Capture the cell that displays the provided text and extract its [x, y] central coordinate. 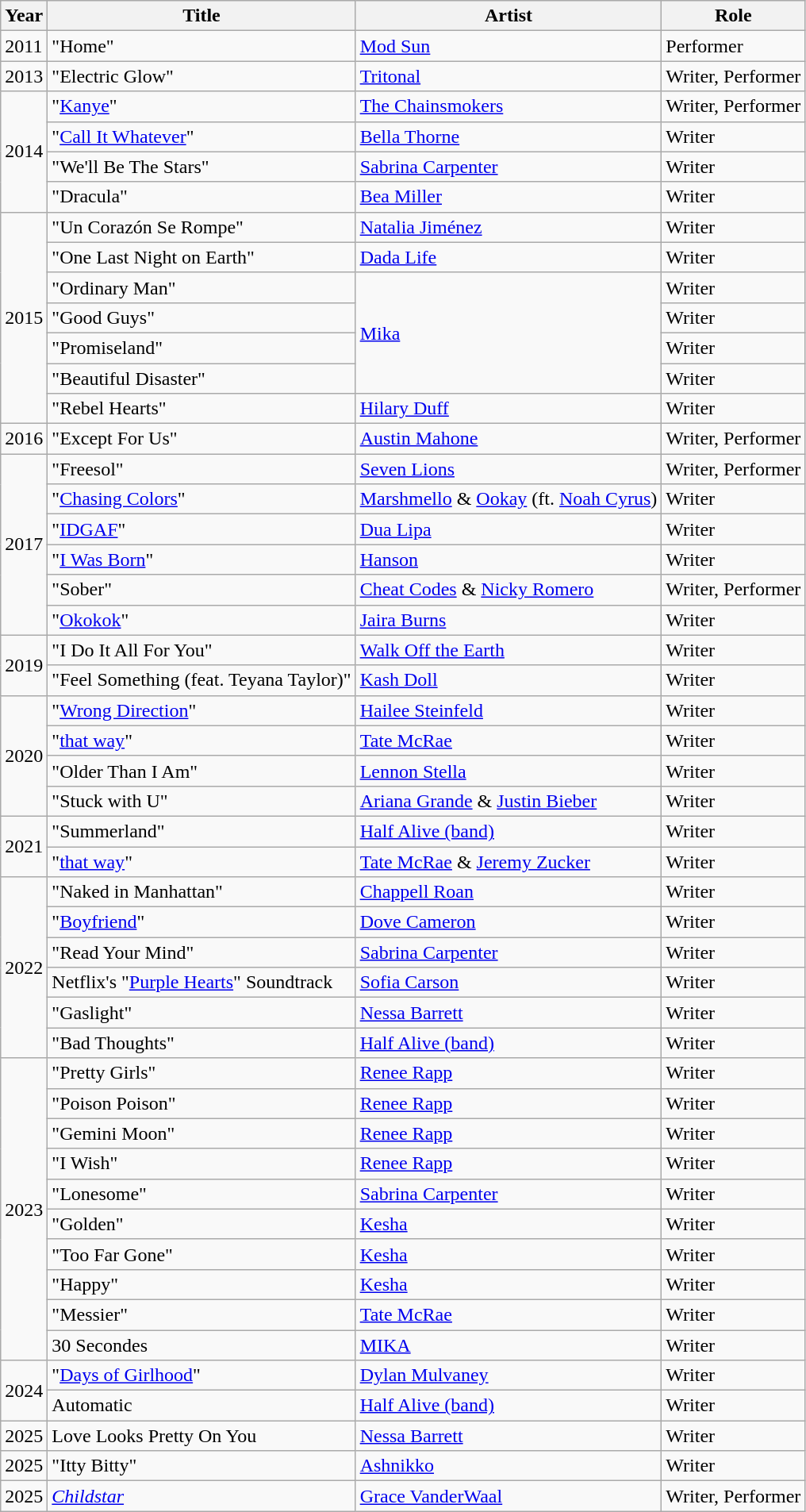
30 Secondes [201, 1345]
Performer [733, 46]
Ariana Grande & Justin Bieber [509, 801]
"Golden" [201, 1224]
Year [24, 16]
Automatic [201, 1406]
"Home" [201, 46]
"Ordinary Man" [201, 287]
Cheat Codes & Nicky Romero [509, 590]
"Itty Bitty" [201, 1466]
"Dracula" [201, 197]
Mika [509, 333]
"Beautiful Disaster" [201, 379]
"Promiseland" [201, 348]
"IDGAF" [201, 529]
2022 [24, 968]
Hailee Steinfeld [509, 710]
Ashnikko [509, 1466]
Marshmello & Ookay (ft. Noah Cyrus) [509, 499]
Mod Sun [509, 46]
"Summerland" [201, 831]
Childstar [201, 1496]
Role [733, 16]
"Un Corazón Se Rompe" [201, 227]
"Freesol" [201, 469]
"Happy" [201, 1284]
"I Was Born" [201, 560]
2014 [24, 152]
"Messier" [201, 1314]
Chappell Roan [509, 892]
2023 [24, 1210]
2024 [24, 1391]
"Stuck with U" [201, 801]
Artist [509, 16]
Austin Mahone [509, 439]
"Sober" [201, 590]
Dua Lipa [509, 529]
"Wrong Direction" [201, 710]
"Kanye" [201, 106]
"Gemini Moon" [201, 1133]
Dove Cameron [509, 922]
"Gaslight" [201, 1013]
"Naked in Manhattan" [201, 892]
"We'll Be The Stars" [201, 167]
Sofia Carson [509, 983]
"Call It Whatever" [201, 137]
"Chasing Colors" [201, 499]
Title [201, 16]
2017 [24, 544]
"One Last Night on Earth" [201, 257]
Lennon Stella [509, 771]
Natalia Jiménez [509, 227]
Bea Miller [509, 197]
"I Wish" [201, 1164]
"Poison Poison" [201, 1103]
Netflix's "Purple Hearts" Soundtrack [201, 983]
"Bad Thoughts" [201, 1043]
2011 [24, 46]
2015 [24, 317]
"Boyfriend" [201, 922]
"Lonesome" [201, 1194]
"Good Guys" [201, 317]
"Rebel Hearts" [201, 409]
2021 [24, 846]
"Days of Girlhood" [201, 1375]
"Electric Glow" [201, 76]
MIKA [509, 1345]
"Read Your Mind" [201, 952]
Bella Thorne [509, 137]
2016 [24, 439]
Grace VanderWaal [509, 1496]
Kash Doll [509, 680]
Dada Life [509, 257]
2013 [24, 76]
2019 [24, 665]
Seven Lions [509, 469]
"Feel Something (feat. Teyana Taylor)" [201, 680]
2020 [24, 756]
"Okokok" [201, 620]
"Except For Us" [201, 439]
Walk Off the Earth [509, 650]
"I Do It All For You" [201, 650]
Hilary Duff [509, 409]
Jaira Burns [509, 620]
"Pretty Girls" [201, 1073]
"Too Far Gone" [201, 1254]
Hanson [509, 560]
"Older Than I Am" [201, 771]
Tate McRae & Jeremy Zucker [509, 861]
Love Looks Pretty On You [201, 1436]
Dylan Mulvaney [509, 1375]
The Chainsmokers [509, 106]
Tritonal [509, 76]
